Pinpoint the cell where the given text exists, returning its (x, y) midpoint coordinate. 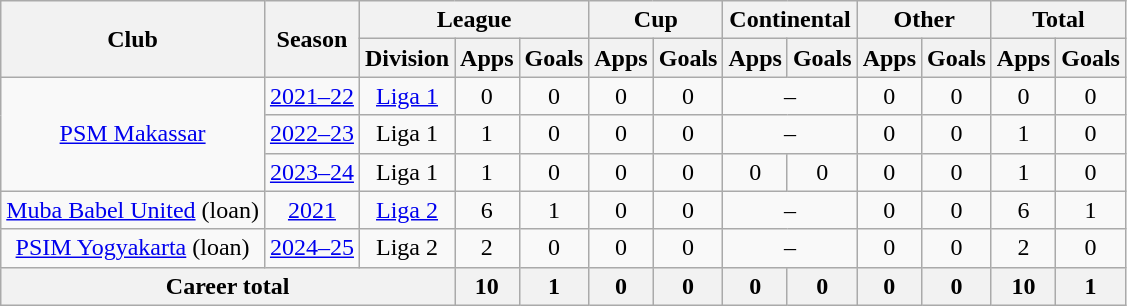
2021 (312, 210)
Season (312, 39)
Career total (228, 286)
2024–25 (312, 248)
Cup (656, 20)
Club (133, 39)
PSIM Yogyakarta (loan) (133, 248)
Total (1058, 20)
League (474, 20)
Other (924, 20)
Division (406, 58)
2023–24 (312, 172)
Muba Babel United (loan) (133, 210)
2022–23 (312, 134)
2021–22 (312, 96)
PSM Makassar (133, 134)
Continental (790, 20)
